Identify which cell holds the provided text, then report its [X, Y] central coordinate. 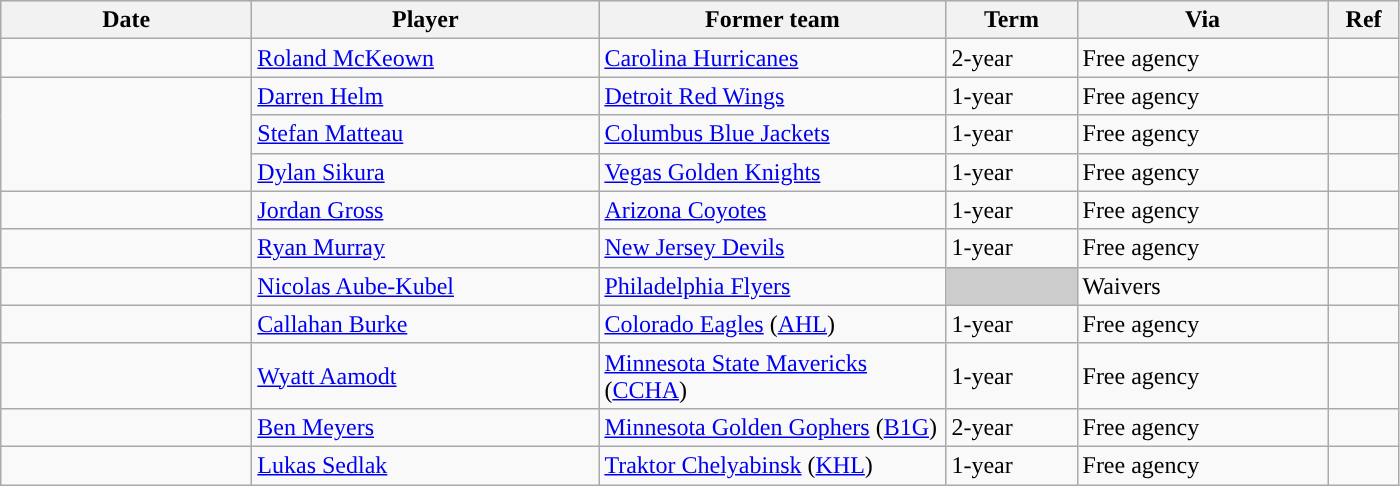
Dylan Sikura [426, 172]
Player [426, 20]
Ryan Murray [426, 248]
Wyatt Aamodt [426, 376]
Stefan Matteau [426, 134]
Former team [772, 20]
Detroit Red Wings [772, 96]
Nicolas Aube-Kubel [426, 286]
Lukas Sedlak [426, 465]
Callahan Burke [426, 324]
Arizona Coyotes [772, 210]
Term [1012, 20]
Colorado Eagles (AHL) [772, 324]
Waivers [1202, 286]
Via [1202, 20]
Ref [1364, 20]
Carolina Hurricanes [772, 58]
Columbus Blue Jackets [772, 134]
Roland McKeown [426, 58]
Vegas Golden Knights [772, 172]
Minnesota Golden Gophers (B1G) [772, 427]
Date [126, 20]
Jordan Gross [426, 210]
Darren Helm [426, 96]
Minnesota State Mavericks (CCHA) [772, 376]
New Jersey Devils [772, 248]
Traktor Chelyabinsk (KHL) [772, 465]
Ben Meyers [426, 427]
Philadelphia Flyers [772, 286]
